Pinpoint the cell where the given text exists, returning its (x, y) midpoint coordinate. 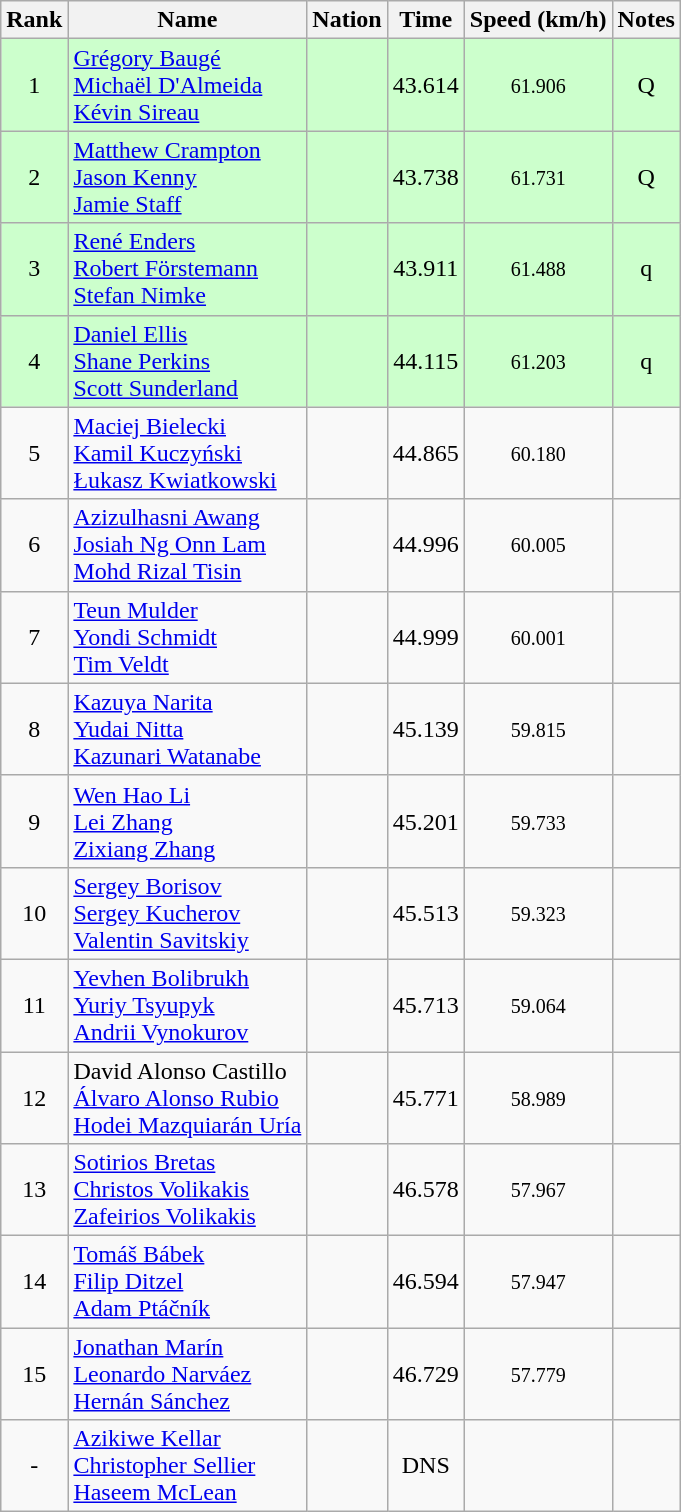
59.064 (538, 1005)
Time (426, 20)
David Alonso CastilloÁlvaro Alonso RubioHodei Mazquiarán Uría (188, 1098)
Rank (34, 20)
59.323 (538, 913)
8 (34, 729)
13 (34, 1190)
2 (34, 177)
Notes (646, 20)
- (34, 1466)
Matthew CramptonJason KennyJamie Staff (188, 177)
Jonathan MarínLeonardo NarváezHernán Sánchez (188, 1374)
44.115 (426, 361)
61.203 (538, 361)
44.865 (426, 453)
Teun MulderYondi SchmidtTim Veldt (188, 637)
3 (34, 269)
René EndersRobert FörstemannStefan Nimke (188, 269)
60.005 (538, 545)
61.488 (538, 269)
6 (34, 545)
15 (34, 1374)
58.989 (538, 1098)
57.967 (538, 1190)
5 (34, 453)
Sergey BorisovSergey KucherovValentin Savitskiy (188, 913)
Name (188, 20)
45.771 (426, 1098)
Sotirios BretasChristos VolikakisZafeirios Volikakis (188, 1190)
60.001 (538, 637)
43.911 (426, 269)
60.180 (538, 453)
57.947 (538, 1282)
43.614 (426, 85)
61.906 (538, 85)
Azikiwe KellarChristopher SellierHaseem McLean (188, 1466)
59.815 (538, 729)
46.578 (426, 1190)
44.996 (426, 545)
Tomáš BábekFilip DitzelAdam Ptáčník (188, 1282)
Maciej BieleckiKamil KuczyńskiŁukasz Kwiatkowski (188, 453)
45.139 (426, 729)
Kazuya NaritaYudai NittaKazunari Watanabe (188, 729)
14 (34, 1282)
Daniel EllisShane PerkinsScott Sunderland (188, 361)
Wen Hao LiLei ZhangZixiang Zhang (188, 821)
Grégory BaugéMichaël D'AlmeidaKévin Sireau (188, 85)
10 (34, 913)
Nation (347, 20)
12 (34, 1098)
7 (34, 637)
45.713 (426, 1005)
45.201 (426, 821)
9 (34, 821)
45.513 (426, 913)
Azizulhasni AwangJosiah Ng Onn LamMohd Rizal Tisin (188, 545)
1 (34, 85)
4 (34, 361)
59.733 (538, 821)
11 (34, 1005)
44.999 (426, 637)
Yevhen BolibrukhYuriy TsyupykAndrii Vynokurov (188, 1005)
46.729 (426, 1374)
Speed (km/h) (538, 20)
43.738 (426, 177)
57.779 (538, 1374)
DNS (426, 1466)
46.594 (426, 1282)
61.731 (538, 177)
